Identify which cell holds the provided text, then report its [x, y] central coordinate. 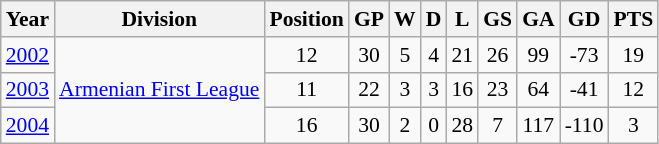
28 [462, 126]
64 [538, 90]
Position [306, 19]
19 [633, 55]
99 [538, 55]
7 [498, 126]
-41 [584, 90]
Armenian First League [159, 90]
Year [28, 19]
-73 [584, 55]
GD [584, 19]
2002 [28, 55]
-110 [584, 126]
5 [405, 55]
PTS [633, 19]
11 [306, 90]
2 [405, 126]
GA [538, 19]
26 [498, 55]
W [405, 19]
117 [538, 126]
0 [434, 126]
Division [159, 19]
GS [498, 19]
23 [498, 90]
21 [462, 55]
L [462, 19]
2003 [28, 90]
GP [369, 19]
4 [434, 55]
22 [369, 90]
D [434, 19]
2004 [28, 126]
